Capture the cell that displays the provided text and extract its (x, y) central coordinate. 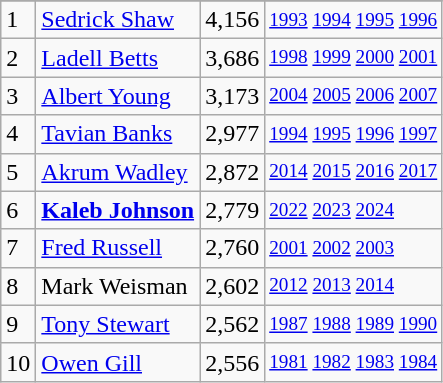
7 (18, 248)
1998 1999 2000 2001 (354, 58)
Kaleb Johnson (118, 210)
2022 2023 2024 (354, 210)
2014 2015 2016 2017 (354, 172)
2,556 (232, 362)
Fred Russell (118, 248)
2,977 (232, 134)
4,156 (232, 20)
2,562 (232, 324)
1993 1994 1995 1996 (354, 20)
1987 1988 1989 1990 (354, 324)
2,872 (232, 172)
4 (18, 134)
Akrum Wadley (118, 172)
2,779 (232, 210)
3,173 (232, 96)
9 (18, 324)
2 (18, 58)
1 (18, 20)
Owen Gill (118, 362)
8 (18, 286)
6 (18, 210)
10 (18, 362)
2004 2005 2006 2007 (354, 96)
3 (18, 96)
2001 2002 2003 (354, 248)
2012 2013 2014 (354, 286)
Tavian Banks (118, 134)
5 (18, 172)
Albert Young (118, 96)
Ladell Betts (118, 58)
2,760 (232, 248)
Tony Stewart (118, 324)
3,686 (232, 58)
Sedrick Shaw (118, 20)
2,602 (232, 286)
Mark Weisman (118, 286)
1994 1995 1996 1997 (354, 134)
1981 1982 1983 1984 (354, 362)
